Extract the [x, y] coordinate from the center of the cell holding the provided text.  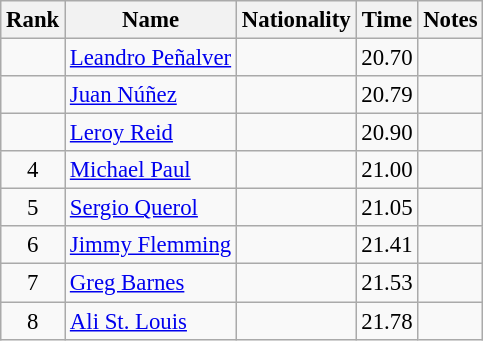
21.78 [387, 321]
Jimmy Flemming [151, 245]
Name [151, 20]
5 [33, 208]
Juan Núñez [151, 95]
Greg Barnes [151, 283]
20.90 [387, 133]
21.41 [387, 245]
Ali St. Louis [151, 321]
20.70 [387, 58]
4 [33, 170]
21.00 [387, 170]
Notes [450, 20]
Leandro Peñalver [151, 58]
20.79 [387, 95]
8 [33, 321]
Nationality [296, 20]
Time [387, 20]
21.05 [387, 208]
Michael Paul [151, 170]
Rank [33, 20]
Sergio Querol [151, 208]
Leroy Reid [151, 133]
6 [33, 245]
7 [33, 283]
21.53 [387, 283]
